Determine the (X, Y) coordinate at the center of the cell enclosing the given text.  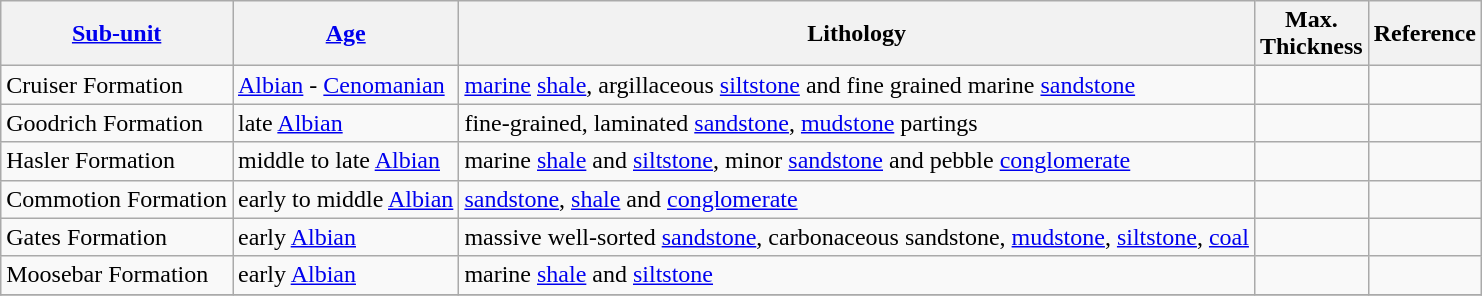
Commotion Formation (117, 199)
fine-grained, laminated sandstone, mudstone partings (857, 123)
early to middle Albian (345, 199)
marine shale and siltstone (857, 275)
Albian - Cenomanian (345, 85)
Age (345, 34)
Moosebar Formation (117, 275)
Gates Formation (117, 237)
sandstone, shale and conglomerate (857, 199)
massive well-sorted sandstone, carbonaceous sandstone, mudstone, siltstone, coal (857, 237)
late Albian (345, 123)
Goodrich Formation (117, 123)
Lithology (857, 34)
Reference (1424, 34)
Cruiser Formation (117, 85)
marine shale and siltstone, minor sandstone and pebble conglomerate (857, 161)
Hasler Formation (117, 161)
marine shale, argillaceous siltstone and fine grained marine sandstone (857, 85)
middle to late Albian (345, 161)
Max.Thickness (1311, 34)
Sub-unit (117, 34)
